Return (X, Y) of the center of cell containing provided text 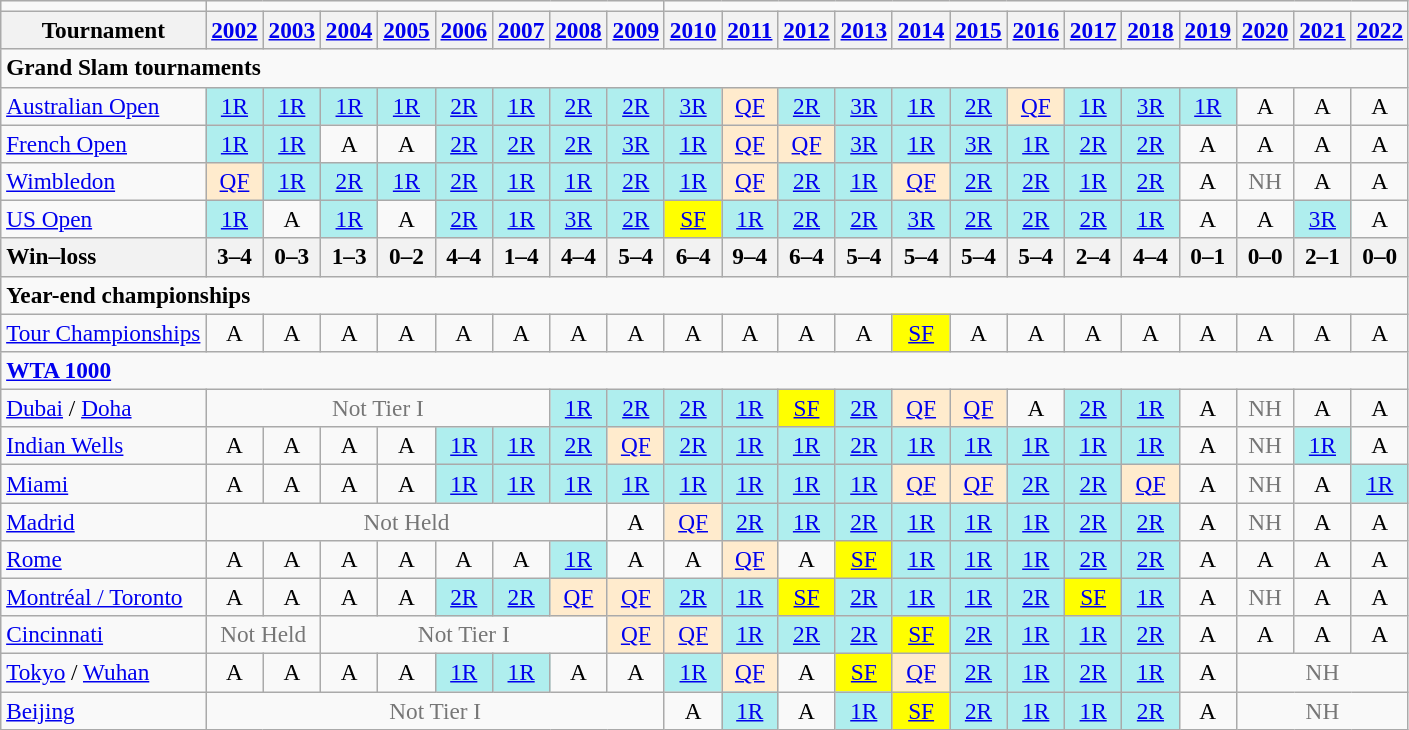
2–1 (1322, 257)
US Open (104, 219)
2011 (750, 30)
Tournament (104, 30)
0–1 (1208, 257)
2016 (1036, 30)
Beijing (104, 710)
Montréal / Toronto (104, 597)
1–3 (348, 257)
0–3 (292, 257)
2018 (1150, 30)
2008 (578, 30)
Grand Slam tournaments (705, 68)
Tour Championships (104, 332)
1–4 (520, 257)
3–4 (234, 257)
Miami (104, 483)
9–4 (750, 257)
2–4 (1092, 257)
Year-end championships (705, 295)
2003 (292, 30)
2005 (406, 30)
Wimbledon (104, 181)
0–2 (406, 257)
Rome (104, 559)
2012 (806, 30)
2006 (464, 30)
2019 (1208, 30)
Indian Wells (104, 446)
2009 (636, 30)
Cincinnati (104, 635)
WTA 1000 (705, 370)
2007 (520, 30)
2014 (920, 30)
2013 (864, 30)
Win–loss (104, 257)
Tokyo / Wuhan (104, 672)
2010 (692, 30)
2022 (1380, 30)
2004 (348, 30)
2017 (1092, 30)
2021 (1322, 30)
Dubai / Doha (104, 408)
French Open (104, 143)
Madrid (104, 521)
2020 (1264, 30)
2015 (978, 30)
2002 (234, 30)
Australian Open (104, 106)
